Identify which cell holds the provided text, then report its [x, y] central coordinate. 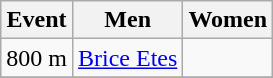
800 m [37, 58]
Event [37, 20]
Men [127, 20]
Women [228, 20]
Brice Etes [127, 58]
